Output the [X, Y] coordinate of the center of the cell containing the given text.  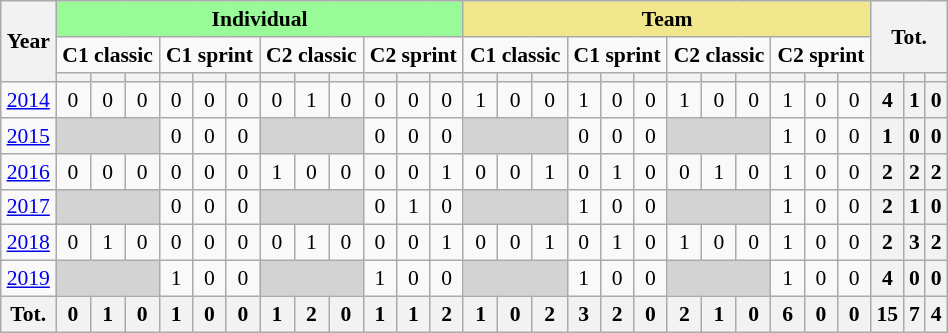
2019 [28, 279]
Year [28, 42]
15 [888, 314]
6 [788, 314]
Individual [260, 19]
2014 [28, 101]
Team [667, 19]
7 [915, 314]
2015 [28, 136]
2018 [28, 243]
2016 [28, 172]
2017 [28, 207]
